Provide the [x, y] coordinate of the cell's center where the given text is located.  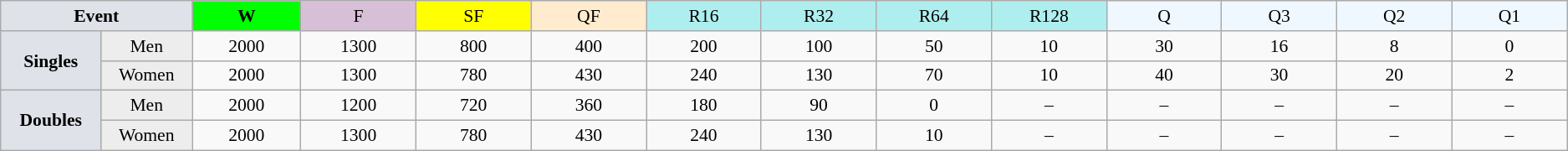
50 [934, 46]
R128 [1050, 16]
2 [1509, 75]
Event [97, 16]
720 [473, 106]
1200 [359, 106]
16 [1279, 46]
R32 [819, 16]
Q1 [1509, 16]
100 [819, 46]
F [359, 16]
200 [704, 46]
Q [1164, 16]
R16 [704, 16]
Singles [51, 60]
90 [819, 106]
40 [1164, 75]
400 [589, 46]
W [247, 16]
800 [473, 46]
180 [704, 106]
QF [589, 16]
Q2 [1394, 16]
SF [473, 16]
360 [589, 106]
R64 [934, 16]
8 [1394, 46]
Doubles [51, 121]
20 [1394, 75]
70 [934, 75]
Q3 [1279, 16]
